Find where the given text appears and provide that cell's center as (x, y) coordinate. 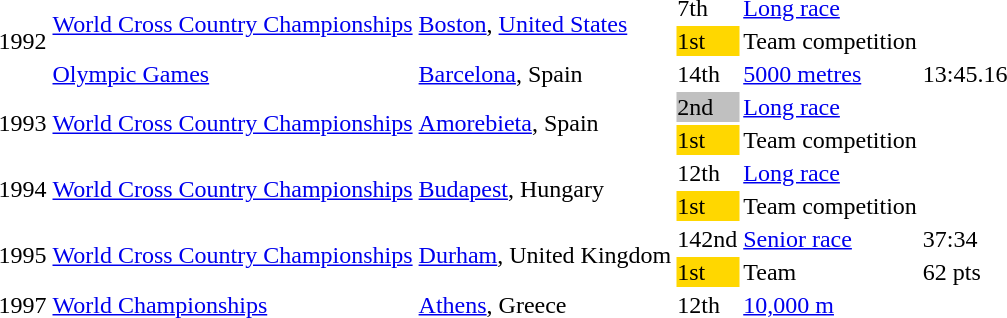
12th (708, 173)
5000 metres (830, 74)
2nd (708, 107)
Barcelona, Spain (545, 74)
142nd (708, 239)
14th (708, 74)
Team (830, 272)
Olympic Games (232, 74)
Budapest, Hungary (545, 190)
Durham, United Kingdom (545, 256)
Amorebieta, Spain (545, 124)
Senior race (830, 239)
